Extract the [x, y] coordinate from the center of the cell holding the provided text.  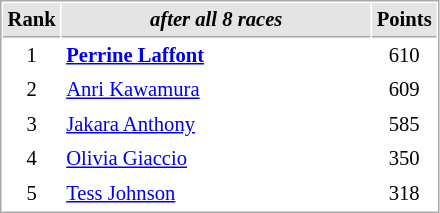
Tess Johnson [216, 194]
Rank [32, 20]
after all 8 races [216, 20]
585 [404, 124]
1 [32, 56]
Jakara Anthony [216, 124]
609 [404, 90]
2 [32, 90]
4 [32, 158]
Anri Kawamura [216, 90]
318 [404, 194]
3 [32, 124]
350 [404, 158]
610 [404, 56]
Olivia Giaccio [216, 158]
Perrine Laffont [216, 56]
5 [32, 194]
Points [404, 20]
